Return the [x, y] coordinate for the center point of the cell that contains the specified text.  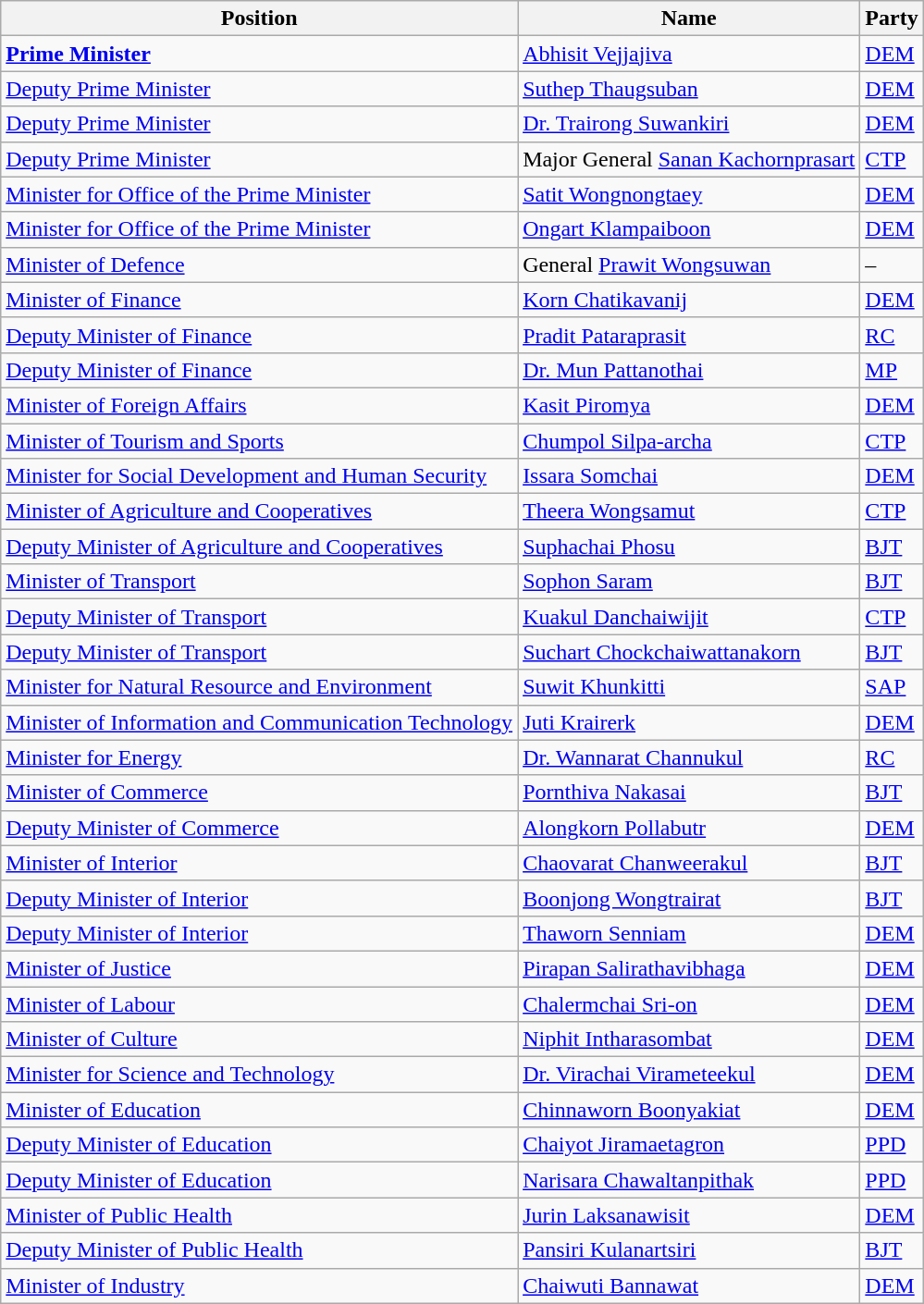
Chaiyot Jiramaetagron [689, 1145]
Niphit Intharasombat [689, 1040]
Minister of Education [259, 1110]
Suchart Chockchaiwattanakorn [689, 652]
Pradit Pataraprasit [689, 335]
Juti Krairerk [689, 722]
Kasit Piromya [689, 405]
Minister for Science and Technology [259, 1075]
Minister of Agriculture and Cooperatives [259, 511]
Name [689, 18]
SAP [892, 687]
Minister of Industry [259, 1286]
Minister for Social Development and Human Security [259, 476]
Chalermchai Sri-on [689, 1003]
MP [892, 370]
Minister for Natural Resource and Environment [259, 687]
Jurin Laksanawisit [689, 1215]
Chumpol Silpa-archa [689, 441]
Pornthiva Nakasai [689, 793]
Suphachai Phosu [689, 547]
Narisara Chawaltanpithak [689, 1180]
Minister of Culture [259, 1040]
Kuakul Danchaiwijit [689, 617]
Minister of Finance [259, 300]
Deputy Minister of Public Health [259, 1250]
Suwit Khunkitti [689, 687]
Minister of Public Health [259, 1215]
Alongkorn Pollabutr [689, 828]
Minister for Energy [259, 757]
Minister of Justice [259, 968]
Thaworn Senniam [689, 933]
Minister of Defence [259, 264]
General Prawit Wongsuwan [689, 264]
Minister of Transport [259, 582]
Major General Sanan Kachornprasart [689, 159]
Issara Somchai [689, 476]
Boonjong Wongtrairat [689, 898]
Dr. Mun Pattanothai [689, 370]
Minister of Labour [259, 1003]
Minister of Interior [259, 863]
Sophon Saram [689, 582]
Pirapan Salirathavibhaga [689, 968]
Dr. Virachai Virameteekul [689, 1075]
Position [259, 18]
Dr. Wannarat Channukul [689, 757]
Theera Wongsamut [689, 511]
Chaiwuti Bannawat [689, 1286]
Minister of Information and Communication Technology [259, 722]
Deputy Minister of Agriculture and Cooperatives [259, 547]
Chaovarat Chanweerakul [689, 863]
Ongart Klampaiboon [689, 229]
Satit Wongnongtaey [689, 194]
Prime Minister [259, 54]
Minister of Commerce [259, 793]
Chinnaworn Boonyakiat [689, 1110]
Minister of Tourism and Sports [259, 441]
Abhisit Vejjajiva [689, 54]
Party [892, 18]
Minister of Foreign Affairs [259, 405]
Deputy Minister of Commerce [259, 828]
Pansiri Kulanartsiri [689, 1250]
Korn Chatikavanij [689, 300]
Dr. Trairong Suwankiri [689, 124]
Suthep Thaugsuban [689, 89]
– [892, 264]
